Determine the [x, y] coordinate at the center of the cell enclosing the given text.  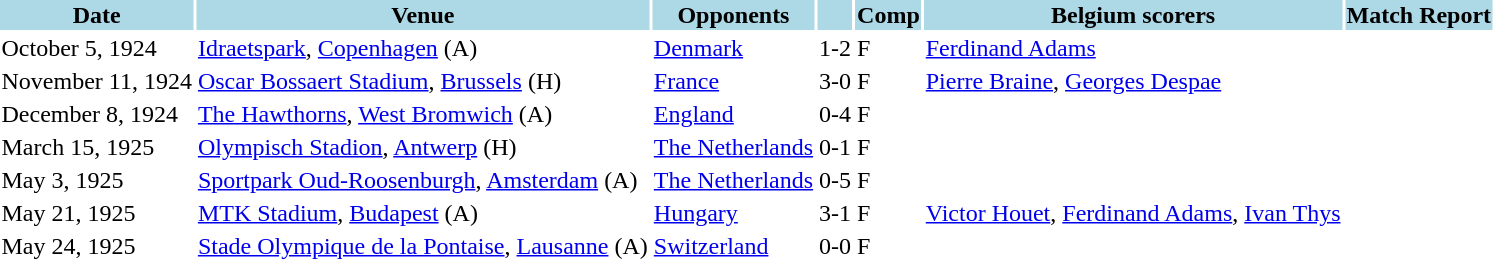
Hungary [733, 213]
0-1 [836, 147]
Match Report [1419, 15]
May 3, 1925 [96, 180]
May 21, 1925 [96, 213]
1-2 [836, 48]
Opponents [733, 15]
Pierre Braine, Georges Despae [1133, 81]
Venue [422, 15]
March 15, 1925 [96, 147]
3-1 [836, 213]
December 8, 1924 [96, 114]
England [733, 114]
Sportpark Oud-Roosenburgh, Amsterdam (A) [422, 180]
Olympisch Stadion, Antwerp (H) [422, 147]
Victor Houet, Ferdinand Adams, Ivan Thys [1133, 213]
MTK Stadium, Budapest (A) [422, 213]
0-5 [836, 180]
Oscar Bossaert Stadium, Brussels (H) [422, 81]
France [733, 81]
Belgium scorers [1133, 15]
November 11, 1924 [96, 81]
Idraetspark, Copenhagen (A) [422, 48]
The Hawthorns, West Bromwich (A) [422, 114]
3-0 [836, 81]
Ferdinand Adams [1133, 48]
Date [96, 15]
0-4 [836, 114]
Denmark [733, 48]
Comp [889, 15]
October 5, 1924 [96, 48]
